Detect which cell encompasses the target text, then output its (x, y) center coordinate. 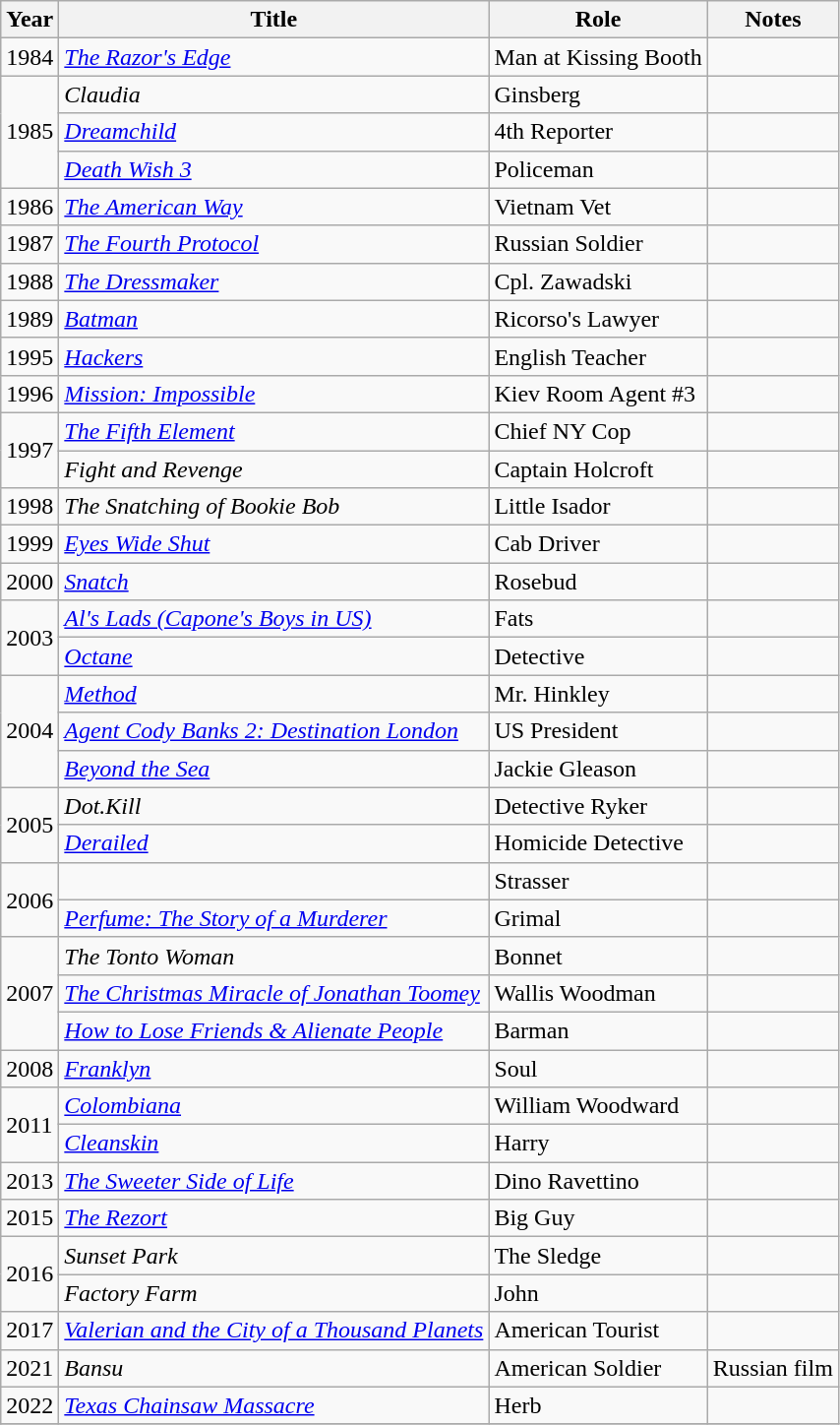
1999 (30, 544)
Eyes Wide Shut (273, 544)
Chief NY Cop (598, 431)
Herb (598, 1405)
1997 (30, 450)
Texas Chainsaw Massacre (273, 1405)
Notes (773, 20)
The Fifth Element (273, 431)
2013 (30, 1181)
Sunset Park (273, 1256)
Mr. Hinkley (598, 694)
2000 (30, 582)
Wallis Woodman (598, 993)
Snatch (273, 582)
2021 (30, 1368)
2017 (30, 1331)
The Tonto Woman (273, 956)
Claudia (273, 94)
English Teacher (598, 356)
Derailed (273, 843)
Death Wish 3 (273, 169)
Bansu (273, 1368)
2011 (30, 1125)
1995 (30, 356)
Homicide Detective (598, 843)
Cab Driver (598, 544)
1996 (30, 394)
The Sweeter Side of Life (273, 1181)
How to Lose Friends & Alienate People (273, 1030)
2004 (30, 731)
Little Isador (598, 507)
1984 (30, 57)
The Dressmaker (273, 281)
1985 (30, 132)
Detective (598, 656)
Year (30, 20)
Dino Ravettino (598, 1181)
The Sledge (598, 1256)
Harry (598, 1144)
1986 (30, 207)
Dot.Kill (273, 806)
2016 (30, 1274)
Beyond the Sea (273, 769)
Hackers (273, 356)
Ginsberg (598, 94)
Grimal (598, 918)
Role (598, 20)
Fats (598, 619)
Big Guy (598, 1218)
Octane (273, 656)
2006 (30, 899)
Kiev Room Agent #3 (598, 394)
The Snatching of Bookie Bob (273, 507)
American Tourist (598, 1331)
Title (273, 20)
Cpl. Zawadski (598, 281)
Perfume: The Story of a Murderer (273, 918)
Jackie Gleason (598, 769)
1989 (30, 319)
Ricorso's Lawyer (598, 319)
Russian Soldier (598, 244)
Method (273, 694)
2007 (30, 993)
The Christmas Miracle of Jonathan Toomey (273, 993)
Cleanskin (273, 1144)
Franklyn (273, 1068)
Factory Farm (273, 1293)
2008 (30, 1068)
Soul (598, 1068)
1998 (30, 507)
Detective Ryker (598, 806)
Russian film (773, 1368)
The American Way (273, 207)
American Soldier (598, 1368)
Captain Holcroft (598, 469)
2003 (30, 638)
Valerian and the City of a Thousand Planets (273, 1331)
Agent Cody Banks 2: Destination London (273, 731)
2015 (30, 1218)
Barman (598, 1030)
1987 (30, 244)
Colombiana (273, 1106)
The Rezort (273, 1218)
Dreamchild (273, 132)
2005 (30, 825)
2022 (30, 1405)
Bonnet (598, 956)
The Fourth Protocol (273, 244)
Rosebud (598, 582)
Man at Kissing Booth (598, 57)
Policeman (598, 169)
US President (598, 731)
Vietnam Vet (598, 207)
Al's Lads (Capone's Boys in US) (273, 619)
1988 (30, 281)
Fight and Revenge (273, 469)
Mission: Impossible (273, 394)
4th Reporter (598, 132)
Strasser (598, 881)
The Razor's Edge (273, 57)
John (598, 1293)
William Woodward (598, 1106)
Batman (273, 319)
